Extract the (x, y) coordinate from the center of the cell holding the provided text.  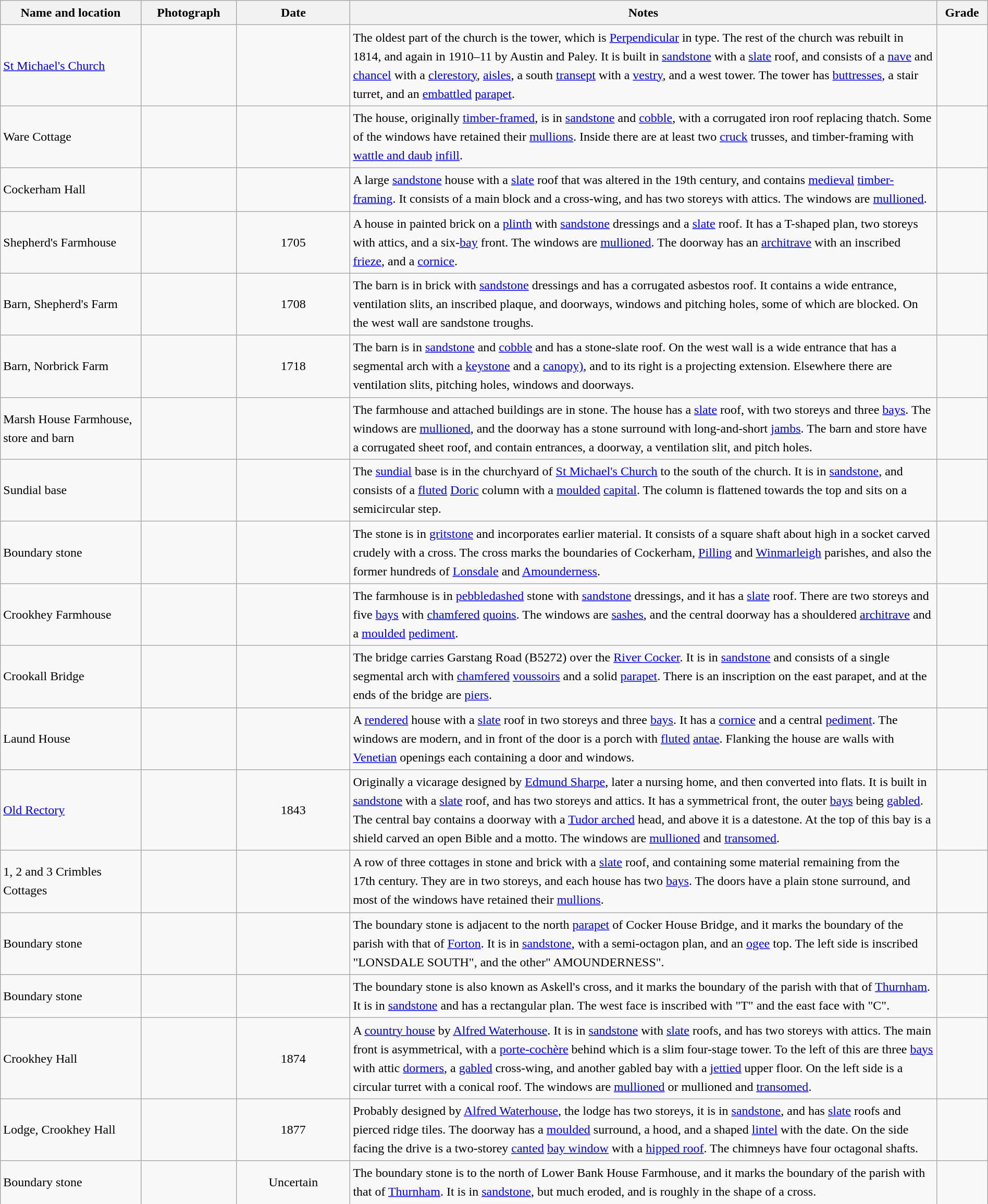
Notes (643, 13)
Laund House (71, 739)
Barn, Shepherd's Farm (71, 304)
Cockerham Hall (71, 190)
Shepherd's Farmhouse (71, 242)
1705 (293, 242)
Marsh House Farmhouse, store and barn (71, 428)
1708 (293, 304)
1877 (293, 1130)
1874 (293, 1058)
1, 2 and 3 Crimbles Cottages (71, 882)
Crookall Bridge (71, 677)
Crookhey Farmhouse (71, 614)
Ware Cottage (71, 137)
Date (293, 13)
Crookhey Hall (71, 1058)
Grade (962, 13)
Photograph (189, 13)
1843 (293, 810)
Sundial base (71, 490)
St Michael's Church (71, 66)
Uncertain (293, 1182)
Name and location (71, 13)
1718 (293, 366)
Old Rectory (71, 810)
Lodge, Crookhey Hall (71, 1130)
Barn, Norbrick Farm (71, 366)
